Output the (x, y) coordinate of the center of the cell containing the given text.  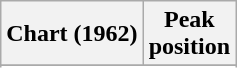
Peakposition (189, 34)
Chart (1962) (72, 34)
